Find where the given text appears and provide that cell's center as (X, Y) coordinate. 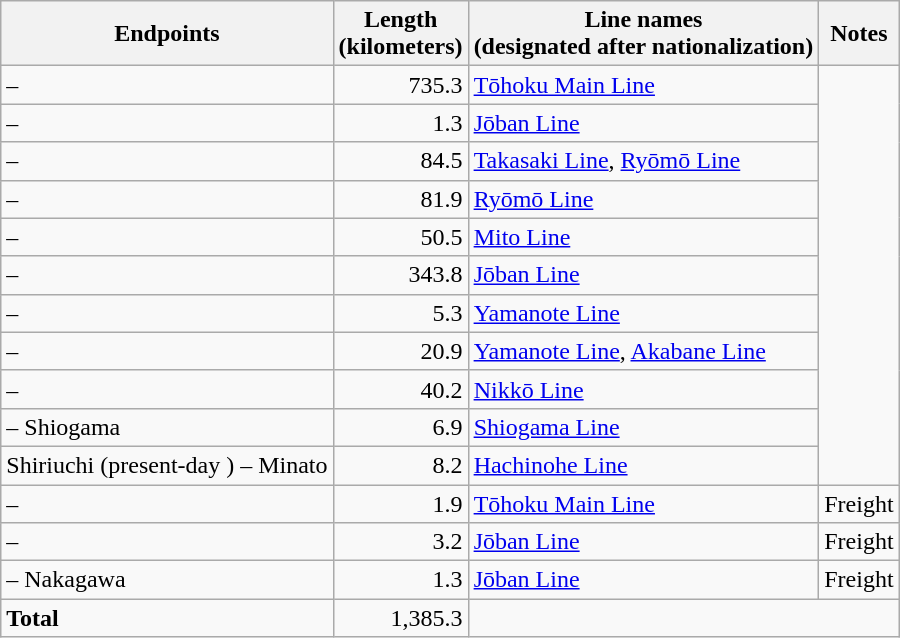
84.5 (400, 161)
1.9 (400, 503)
8.2 (400, 465)
Notes (859, 34)
Takasaki Line, Ryōmō Line (644, 161)
1,385.3 (400, 618)
Total (167, 618)
Nikkō Line (644, 389)
Shiogama Line (644, 427)
Ryōmō Line (644, 199)
Line names(designated after nationalization) (644, 34)
Length(kilometers) (400, 34)
6.9 (400, 427)
– Nakagawa (167, 580)
Yamanote Line, Akabane Line (644, 351)
40.2 (400, 389)
343.8 (400, 275)
5.3 (400, 313)
735.3 (400, 85)
3.2 (400, 542)
Endpoints (167, 34)
Mito Line (644, 237)
81.9 (400, 199)
20.9 (400, 351)
Hachinohe Line (644, 465)
Shiriuchi (present-day ) – Minato (167, 465)
– Shiogama (167, 427)
50.5 (400, 237)
Yamanote Line (644, 313)
